Return the [x, y] coordinate for the center point of the cell that contains the specified text.  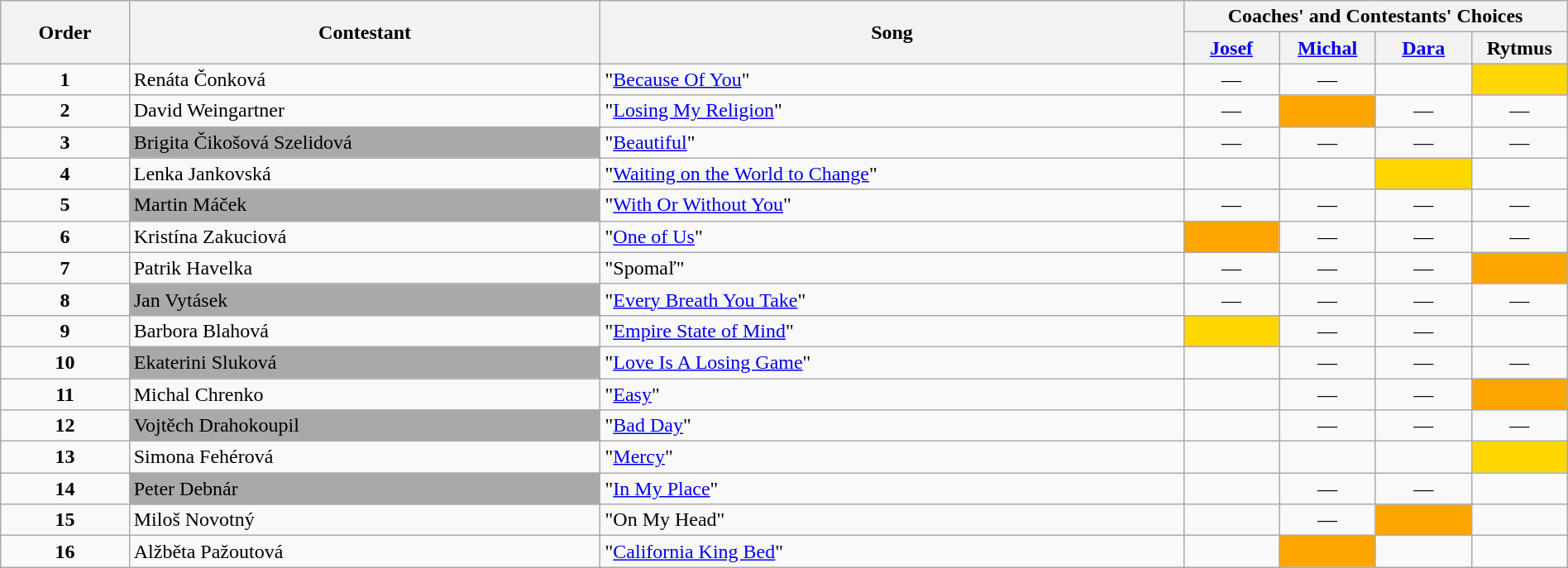
"Every Breath You Take" [892, 299]
Rytmus [1519, 48]
5 [65, 205]
Kristína Zakuciová [365, 236]
13 [65, 457]
10 [65, 362]
"Beautiful" [892, 142]
Patrik Havelka [365, 268]
Contestant [365, 32]
"On My Head" [892, 520]
"In My Place" [892, 489]
2 [65, 111]
Peter Debnár [365, 489]
"With Or Without You" [892, 205]
"Easy" [892, 394]
"Mercy" [892, 457]
David Weingartner [365, 111]
Brigita Čikošová Szelidová [365, 142]
4 [65, 174]
Michal [1327, 48]
Barbora Blahová [365, 331]
16 [65, 551]
Renáta Čonková [365, 79]
Dara [1423, 48]
14 [65, 489]
Lenka Jankovská [365, 174]
Alžběta Pažoutová [365, 551]
12 [65, 426]
11 [65, 394]
1 [65, 79]
"One of Us" [892, 236]
Miloš Novotný [365, 520]
"Empire State of Mind" [892, 331]
15 [65, 520]
"Waiting on the World to Change" [892, 174]
"Losing My Religion" [892, 111]
Coaches' and Contestants' Choices [1375, 17]
3 [65, 142]
Simona Fehérová [365, 457]
8 [65, 299]
Martin Máček [365, 205]
Ekaterini Sluková [365, 362]
6 [65, 236]
Order [65, 32]
9 [65, 331]
Song [892, 32]
Jan Vytásek [365, 299]
Josef [1231, 48]
"Love Is A Losing Game" [892, 362]
Vojtěch Drahokoupil [365, 426]
"Bad Day" [892, 426]
"Spomaľ" [892, 268]
Michal Chrenko [365, 394]
"Because Of You" [892, 79]
"California King Bed" [892, 551]
7 [65, 268]
